Capture the cell that displays the provided text and extract its [X, Y] central coordinate. 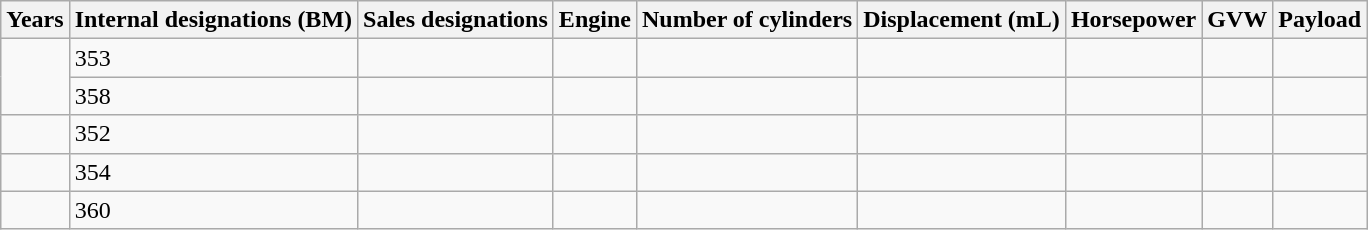
358 [213, 96]
Internal designations (BM) [213, 20]
Displacement (mL) [962, 20]
354 [213, 172]
Horsepower [1133, 20]
Number of cylinders [746, 20]
353 [213, 58]
Engine [594, 20]
Sales designations [456, 20]
352 [213, 134]
Payload [1320, 20]
360 [213, 210]
Years [35, 20]
GVW [1238, 20]
